Extract the [x, y] coordinate from the center of the cell holding the provided text.  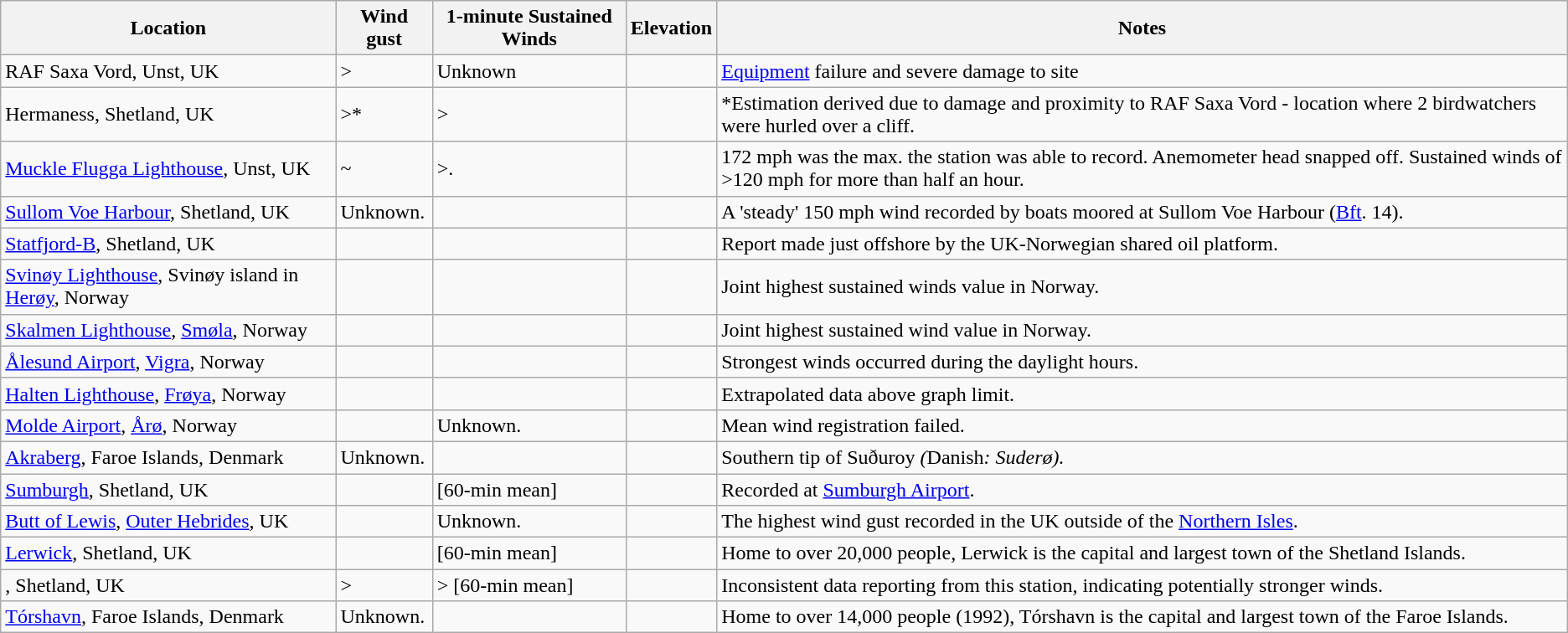
Location [168, 28]
> [60-min mean] [529, 585]
Wind gust [384, 28]
Joint highest sustained wind value in Norway. [1142, 330]
Home to over 20,000 people, Lerwick is the capital and largest town of the Shetland Islands. [1142, 553]
, Shetland, UK [168, 585]
Butt of Lewis, Outer Hebrides, UK [168, 522]
Ålesund Airport, Vigra, Norway [168, 362]
Halten Lighthouse, Frøya, Norway [168, 394]
Equipment failure and severe damage to site [1142, 71]
Svinøy Lighthouse, Svinøy island in Herøy, Norway [168, 286]
172 mph was the max. the station was able to record. Anemometer head snapped off. Sustained winds of >120 mph for more than half an hour. [1142, 169]
Unknown [529, 71]
Skalmen Lighthouse, Smøla, Norway [168, 330]
>* [384, 114]
Hermaness, Shetland, UK [168, 114]
Notes [1142, 28]
Sullom Voe Harbour, Shetland, UK [168, 212]
Joint highest sustained winds value in Norway. [1142, 286]
1-minute Sustained Winds [529, 28]
Lerwick, Shetland, UK [168, 553]
RAF Saxa Vord, Unst, UK [168, 71]
Strongest winds occurred during the daylight hours. [1142, 362]
~ [384, 169]
Statfjord-B, Shetland, UK [168, 244]
Southern tip of Suðuroy (Danish: Suderø). [1142, 457]
The highest wind gust recorded in the UK outside of the Northern Isles. [1142, 522]
Tórshavn, Faroe Islands, Denmark [168, 617]
Extrapolated data above graph limit. [1142, 394]
Inconsistent data reporting from this station, indicating potentially stronger winds. [1142, 585]
A 'steady' 150 mph wind recorded by boats moored at Sullom Voe Harbour (Bft. 14). [1142, 212]
Report made just offshore by the UK-Norwegian shared oil platform. [1142, 244]
*Estimation derived due to damage and proximity to RAF Saxa Vord - location where 2 birdwatchers were hurled over a cliff. [1142, 114]
Recorded at Sumburgh Airport. [1142, 490]
>. [529, 169]
Akraberg, Faroe Islands, Denmark [168, 457]
Elevation [671, 28]
Home to over 14,000 people (1992), Tórshavn is the capital and largest town of the Faroe Islands. [1142, 617]
Molde Airport, Årø, Norway [168, 425]
Mean wind registration failed. [1142, 425]
Sumburgh, Shetland, UK [168, 490]
Muckle Flugga Lighthouse, Unst, UK [168, 169]
